For the text-containing cell, return its midpoint in (x, y) coordinate format. 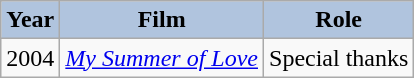
My Summer of Love (162, 58)
Role (339, 20)
2004 (30, 58)
Special thanks (339, 58)
Year (30, 20)
Film (162, 20)
